For the text-containing cell, return its midpoint in (x, y) coordinate format. 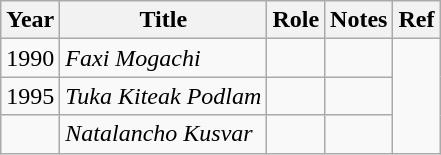
1990 (30, 58)
Tuka Kiteak Podlam (164, 96)
Title (164, 20)
Ref (416, 20)
Year (30, 20)
Notes (359, 20)
Natalancho Kusvar (164, 134)
1995 (30, 96)
Faxi Mogachi (164, 58)
Role (296, 20)
